Detect which cell encompasses the target text, then output its [x, y] center coordinate. 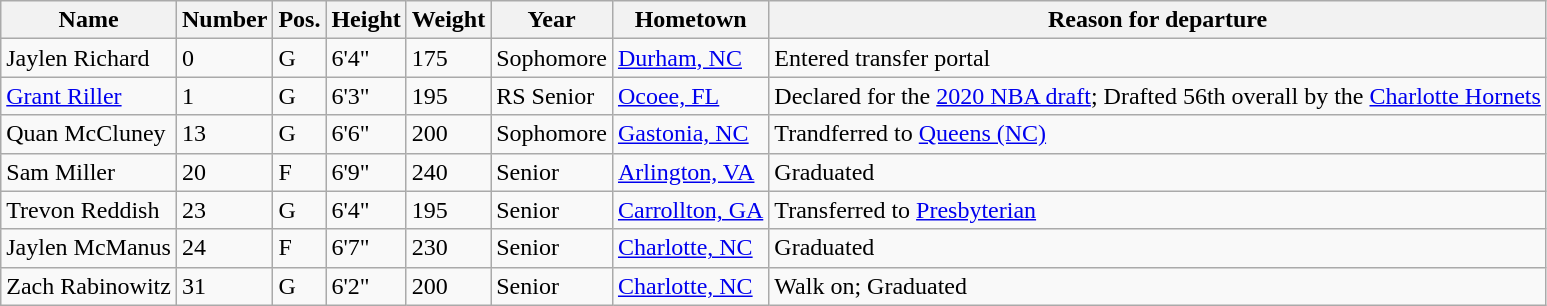
6'2" [366, 286]
Zach Rabinowitz [89, 286]
Jaylen Richard [89, 58]
Transferred to Presbyterian [1158, 210]
Jaylen McManus [89, 248]
20 [224, 172]
Trevon Reddish [89, 210]
Height [366, 20]
0 [224, 58]
175 [448, 58]
240 [448, 172]
230 [448, 248]
Pos. [300, 20]
1 [224, 96]
Hometown [690, 20]
Name [89, 20]
Grant Riller [89, 96]
Arlington, VA [690, 172]
13 [224, 134]
Year [552, 20]
24 [224, 248]
31 [224, 286]
Entered transfer portal [1158, 58]
Sam Miller [89, 172]
Quan McCluney [89, 134]
6'9" [366, 172]
Ocoee, FL [690, 96]
23 [224, 210]
6'3" [366, 96]
Weight [448, 20]
Gastonia, NC [690, 134]
Declared for the 2020 NBA draft; Drafted 56th overall by the Charlotte Hornets [1158, 96]
RS Senior [552, 96]
6'7" [366, 248]
6'6" [366, 134]
Number [224, 20]
Durham, NC [690, 58]
Reason for departure [1158, 20]
Trandferred to Queens (NC) [1158, 134]
Walk on; Graduated [1158, 286]
Carrollton, GA [690, 210]
